Provide the [X, Y] coordinate of the cell's center where the given text is located.  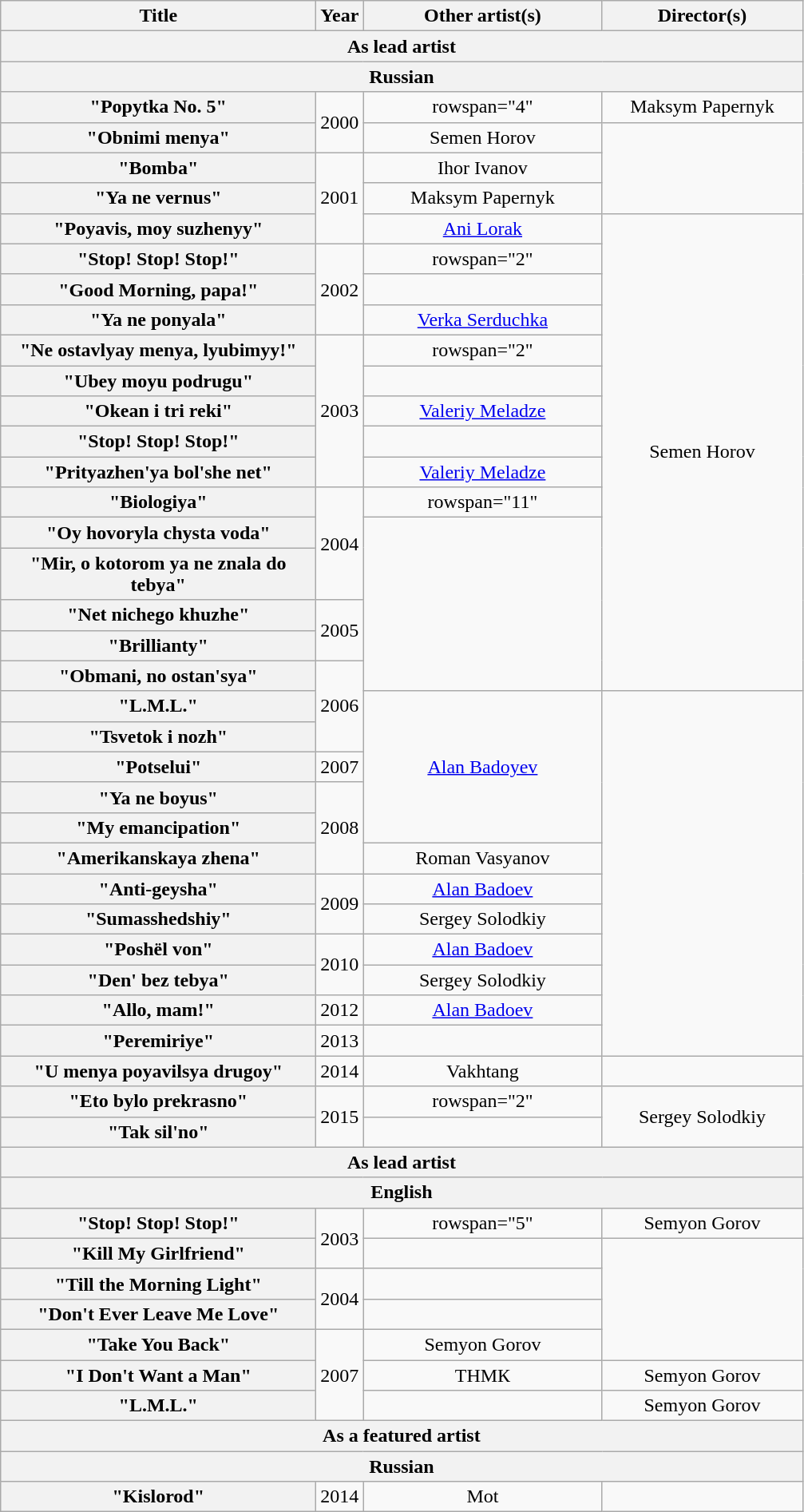
"Poyavis, moy suzhenyy" [158, 228]
rowspan="5" [482, 1223]
"Bomba" [158, 168]
"Till the Morning Light" [158, 1284]
English [402, 1193]
"Don't Ever Leave Me Love" [158, 1314]
"Ya ne boyus" [158, 797]
"Allo, mam!" [158, 1010]
Ihor Ivanov [482, 168]
"Good Morning, papa!" [158, 289]
"Biologiya" [158, 502]
"Net nichego khuzhe" [158, 615]
"Poshёl von" [158, 950]
"Eto bylo prekrasno" [158, 1101]
"Tsvetok i nozh" [158, 736]
"Peremiriye" [158, 1041]
Year [340, 16]
"Tak sil'no" [158, 1132]
2005 [340, 630]
Other artist(s) [482, 16]
"Ya ne vernus" [158, 198]
"My emancipation" [158, 827]
"Den' bez tebya" [158, 980]
"Oy hovoryla chysta voda" [158, 533]
2000 [340, 122]
Roman Vasyanov [482, 858]
"Ubey moyu podrugu" [158, 381]
"Kislorod" [158, 1497]
"Amerikanskaya zhena" [158, 858]
2013 [340, 1041]
rowspan="4" [482, 107]
Director(s) [703, 16]
"Obmani, no ostan'sya" [158, 676]
"Аnti-geysha" [158, 889]
2002 [340, 289]
"Okean i tri reki" [158, 411]
2015 [340, 1117]
rowspan="11" [482, 502]
"Potselui" [158, 767]
"Prityazhen'ya bol'she net" [158, 472]
Title [158, 16]
"Mir, o kotorom ya ne znala do tebya" [158, 573]
Ani Lorak [482, 228]
"U menya poyavilsya drugoy" [158, 1071]
"Popytka No. 5" [158, 107]
2012 [340, 1010]
Vakhtang [482, 1071]
2001 [340, 198]
"Obnimi menya" [158, 137]
As a featured artist [402, 1436]
Verka Serduchka [482, 319]
"Ne ostavlyay menya, lyubimyy!" [158, 350]
2008 [340, 827]
"Take You Back" [158, 1344]
2010 [340, 965]
2009 [340, 904]
"Kill My Girlfriend" [158, 1253]
"I Don't Want a Man" [158, 1375]
ТНМК [482, 1375]
"Sumasshedshiy" [158, 919]
Mot [482, 1497]
"Brillianty" [158, 645]
"Ya ne ponyala" [158, 319]
2006 [340, 706]
Alan Badoyev [482, 767]
